Extract the (X, Y) coordinate from the center of the cell holding the provided text.  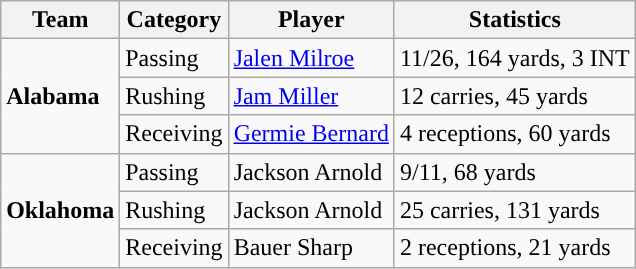
Germie Bernard (311, 134)
4 receptions, 60 yards (514, 134)
2 receptions, 21 yards (514, 248)
Alabama (60, 96)
Player (311, 20)
Oklahoma (60, 210)
25 carries, 131 yards (514, 210)
9/11, 68 yards (514, 172)
Team (60, 20)
Statistics (514, 20)
Category (174, 20)
Jalen Milroe (311, 58)
11/26, 164 yards, 3 INT (514, 58)
12 carries, 45 yards (514, 96)
Jam Miller (311, 96)
Bauer Sharp (311, 248)
